Extract the [X, Y] coordinate from the center of the cell holding the provided text.  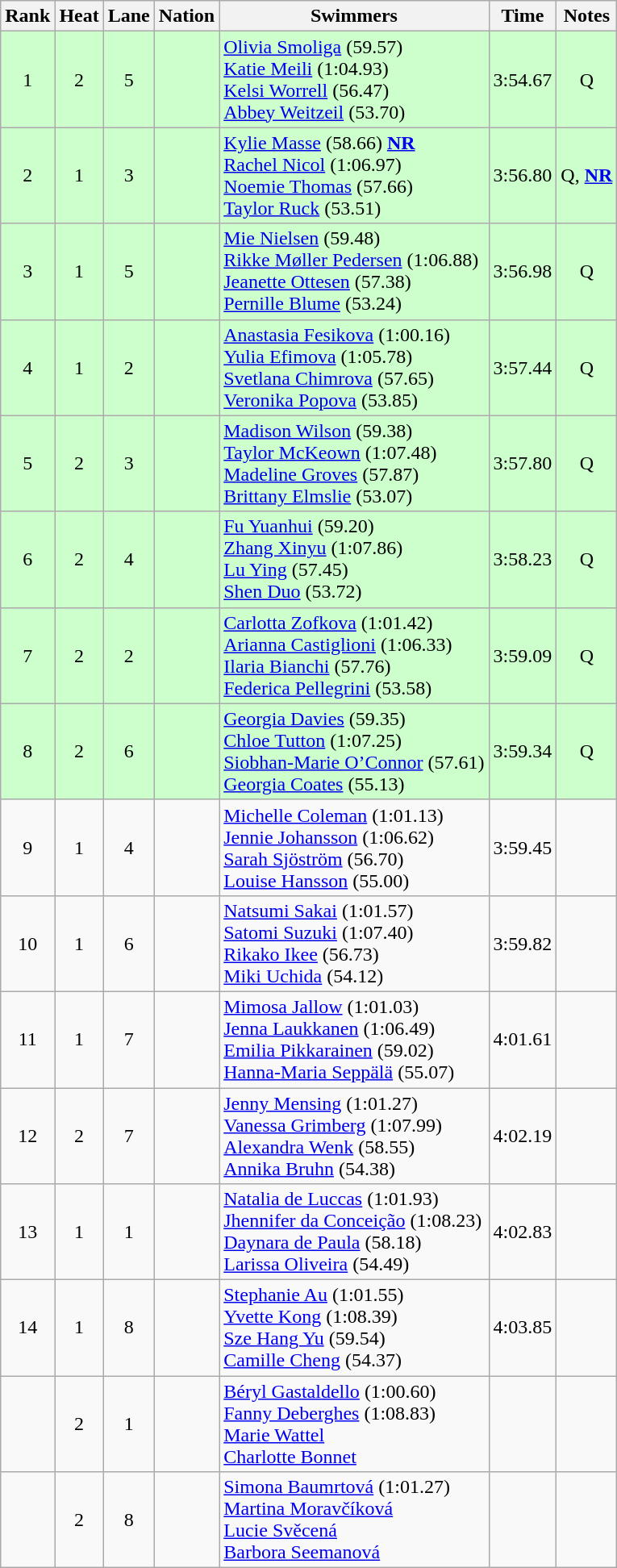
Michelle Coleman (1:01.13)Jennie Johansson (1:06.62)Sarah Sjöström (56.70)Louise Hansson (55.00) [354, 847]
Time [523, 16]
4:03.85 [523, 1328]
3:58.23 [523, 560]
3:56.98 [523, 271]
Madison Wilson (59.38)Taylor McKeown (1:07.48)Madeline Groves (57.87)Brittany Elmslie (53.07) [354, 463]
Q, NR [587, 176]
3:54.67 [523, 79]
Anastasia Fesikova (1:00.16)Yulia Efimova (1:05.78)Svetlana Chimrova (57.65)Veronika Popova (53.85) [354, 368]
11 [27, 1039]
Rank [27, 16]
12 [27, 1136]
Swimmers [354, 16]
3:57.80 [523, 463]
Natalia de Luccas (1:01.93)Jhennifer da Conceição (1:08.23)Daynara de Paula (58.18)Larissa Oliveira (54.49) [354, 1232]
Mie Nielsen (59.48)Rikke Møller Pedersen (1:06.88)Jeanette Ottesen (57.38)Pernille Blume (53.24) [354, 271]
10 [27, 944]
4:01.61 [523, 1039]
3:56.80 [523, 176]
3:57.44 [523, 368]
Carlotta Zofkova (1:01.42)Arianna Castiglioni (1:06.33)Ilaria Bianchi (57.76)Federica Pellegrini (53.58) [354, 655]
Georgia Davies (59.35)Chloe Tutton (1:07.25)Siobhan-Marie O’Connor (57.61)Georgia Coates (55.13) [354, 752]
Kylie Masse (58.66) NRRachel Nicol (1:06.97)Noemie Thomas (57.66)Taylor Ruck (53.51) [354, 176]
Natsumi Sakai (1:01.57)Satomi Suzuki (1:07.40)Rikako Ikee (56.73)Miki Uchida (54.12) [354, 944]
Stephanie Au (1:01.55)Yvette Kong (1:08.39)Sze Hang Yu (59.54)Camille Cheng (54.37) [354, 1328]
Nation [186, 16]
Béryl Gastaldello (1:00.60)Fanny Deberghes (1:08.83)Marie Wattel Charlotte Bonnet [354, 1424]
Simona Baumrtová (1:01.27)Martina Moravčíková Lucie Svěcená Barbora Seemanová [354, 1520]
3:59.09 [523, 655]
Mimosa Jallow (1:01.03)Jenna Laukkanen (1:06.49)Emilia Pikkarainen (59.02)Hanna-Maria Seppälä (55.07) [354, 1039]
14 [27, 1328]
Heat [79, 16]
Fu Yuanhui (59.20)Zhang Xinyu (1:07.86)Lu Ying (57.45)Shen Duo (53.72) [354, 560]
3:59.34 [523, 752]
9 [27, 847]
Lane [129, 16]
Notes [587, 16]
Olivia Smoliga (59.57)Katie Meili (1:04.93)Kelsi Worrell (56.47)Abbey Weitzeil (53.70) [354, 79]
4:02.19 [523, 1136]
Jenny Mensing (1:01.27)Vanessa Grimberg (1:07.99)Alexandra Wenk (58.55)Annika Bruhn (54.38) [354, 1136]
3:59.82 [523, 944]
3:59.45 [523, 847]
4:02.83 [523, 1232]
13 [27, 1232]
